From the cell containing the given text, extract its center point as (x, y) coordinate. 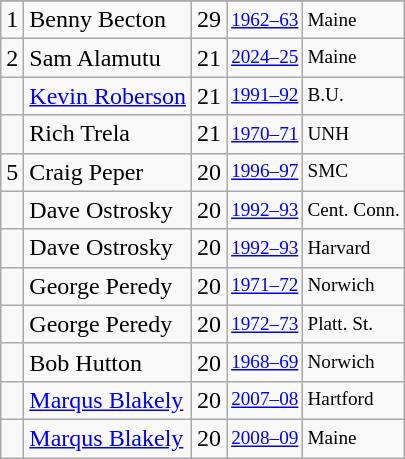
Harvard (354, 248)
2024–25 (265, 58)
1962–63 (265, 20)
Sam Alamutu (108, 58)
2 (12, 58)
1971–72 (265, 286)
Benny Becton (108, 20)
B.U. (354, 96)
SMC (354, 172)
1972–73 (265, 324)
Kevin Roberson (108, 96)
Rich Trela (108, 134)
Craig Peper (108, 172)
Bob Hutton (108, 362)
1970–71 (265, 134)
5 (12, 172)
UNH (354, 134)
1991–92 (265, 96)
Hartford (354, 400)
1968–69 (265, 362)
29 (210, 20)
2008–09 (265, 438)
1996–97 (265, 172)
1 (12, 20)
Cent. Conn. (354, 210)
Platt. St. (354, 324)
2007–08 (265, 400)
